Locate the cell with the specified text and output its [x, y] center coordinate. 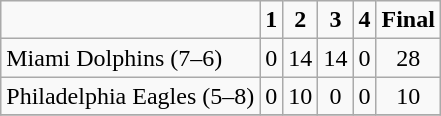
Philadelphia Eagles (5–8) [130, 96]
1 [272, 20]
Miami Dolphins (7–6) [130, 58]
3 [336, 20]
4 [364, 20]
Final [408, 20]
28 [408, 58]
2 [300, 20]
